Output the [x, y] coordinate of the center of the cell containing the given text.  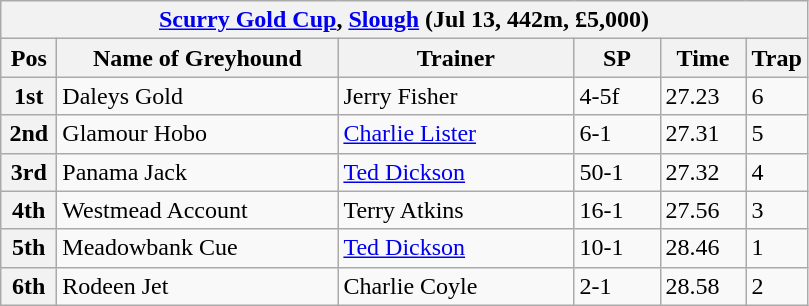
27.23 [703, 96]
Name of Greyhound [198, 58]
5 [776, 134]
5th [29, 248]
Meadowbank Cue [198, 248]
Charlie Lister [456, 134]
Scurry Gold Cup, Slough (Jul 13, 442m, £5,000) [404, 20]
50-1 [617, 172]
Rodeen Jet [198, 286]
4 [776, 172]
2nd [29, 134]
27.31 [703, 134]
28.58 [703, 286]
27.32 [703, 172]
16-1 [617, 210]
Jerry Fisher [456, 96]
Trap [776, 58]
10-1 [617, 248]
Glamour Hobo [198, 134]
Time [703, 58]
6th [29, 286]
28.46 [703, 248]
SP [617, 58]
2 [776, 286]
Westmead Account [198, 210]
Panama Jack [198, 172]
4th [29, 210]
3rd [29, 172]
27.56 [703, 210]
6-1 [617, 134]
1 [776, 248]
Daleys Gold [198, 96]
3 [776, 210]
1st [29, 96]
4-5f [617, 96]
Trainer [456, 58]
6 [776, 96]
Pos [29, 58]
Terry Atkins [456, 210]
Charlie Coyle [456, 286]
2-1 [617, 286]
